Find where the given text appears and provide that cell's center as (x, y) coordinate. 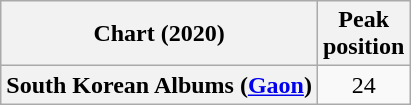
Peakposition (363, 34)
24 (363, 85)
South Korean Albums (Gaon) (160, 85)
Chart (2020) (160, 34)
